Return [x, y] of the center of cell containing provided text 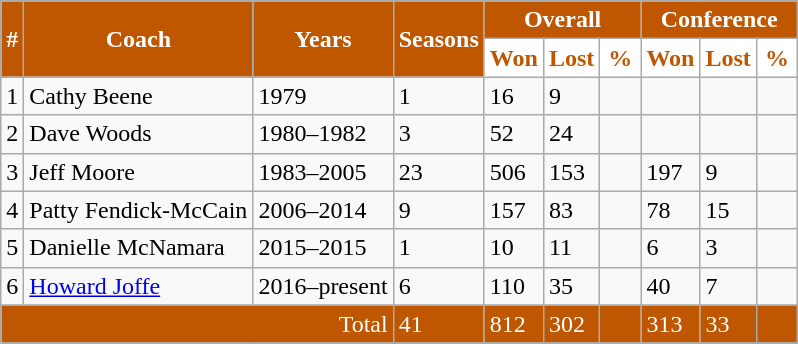
Coach [138, 39]
2016–present [323, 286]
110 [514, 286]
Jeff Moore [138, 172]
Conference [720, 20]
52 [514, 134]
4 [12, 210]
153 [571, 172]
Patty Fendick-McCain [138, 210]
2015–2015 [323, 248]
15 [728, 210]
33 [728, 324]
197 [670, 172]
2 [12, 134]
78 [670, 210]
16 [514, 96]
35 [571, 286]
41 [438, 324]
302 [571, 324]
1980–1982 [323, 134]
# [12, 39]
Seasons [438, 39]
10 [514, 248]
2006–2014 [323, 210]
Years [323, 39]
Dave Woods [138, 134]
5 [12, 248]
313 [670, 324]
157 [514, 210]
1983–2005 [323, 172]
506 [514, 172]
1979 [323, 96]
Howard Joffe [138, 286]
7 [728, 286]
Danielle McNamara [138, 248]
11 [571, 248]
Overall [562, 20]
24 [571, 134]
23 [438, 172]
812 [514, 324]
83 [571, 210]
Total [197, 324]
40 [670, 286]
Cathy Beene [138, 96]
